Scan for the cell matching the given text and deliver its (X, Y) coordinate at center. 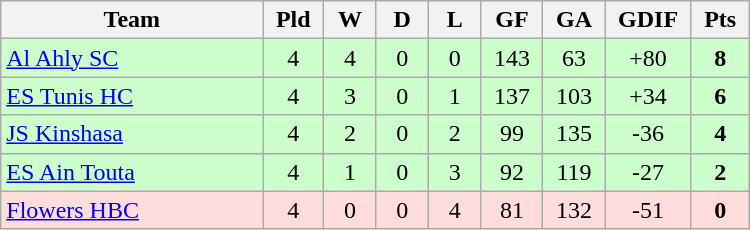
132 (574, 210)
8 (720, 58)
Pts (720, 20)
ES Ain Touta (132, 172)
Al Ahly SC (132, 58)
+80 (648, 58)
6 (720, 96)
Team (132, 20)
W (350, 20)
GF (512, 20)
L (454, 20)
92 (512, 172)
-51 (648, 210)
GA (574, 20)
GDIF (648, 20)
D (402, 20)
99 (512, 134)
ES Tunis HC (132, 96)
143 (512, 58)
135 (574, 134)
103 (574, 96)
137 (512, 96)
Pld (294, 20)
+34 (648, 96)
Flowers HBC (132, 210)
63 (574, 58)
81 (512, 210)
-27 (648, 172)
119 (574, 172)
-36 (648, 134)
JS Kinshasa (132, 134)
